Determine the [x, y] coordinate at the center of the cell enclosing the given text.  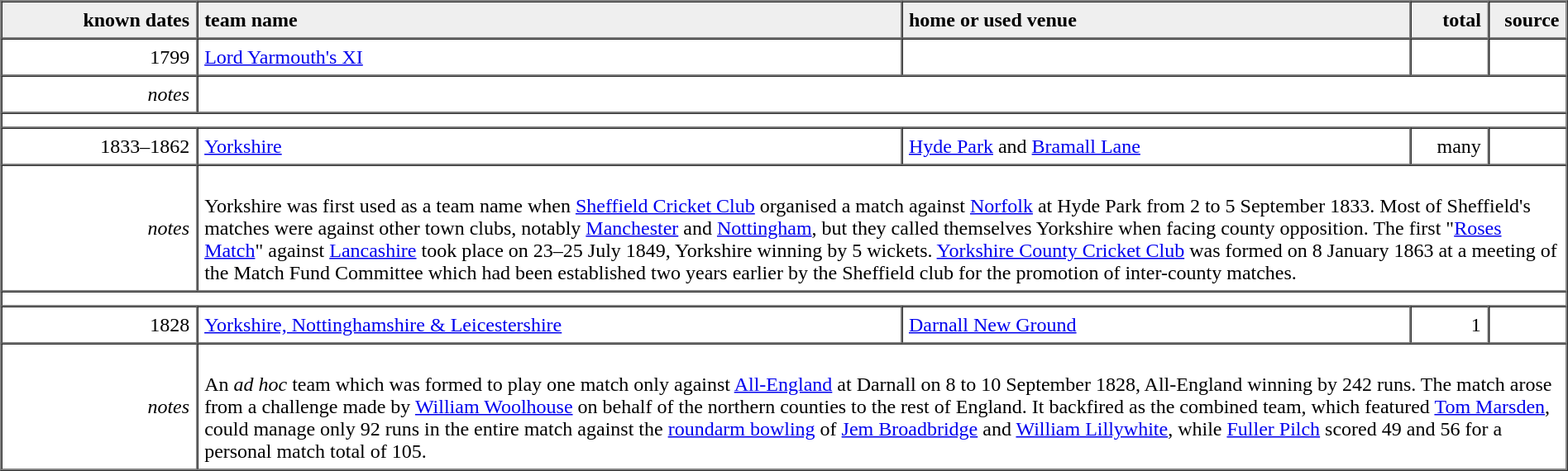
1 [1449, 324]
Darnall New Ground [1156, 324]
known dates [99, 20]
1799 [99, 56]
many [1449, 145]
Yorkshire [549, 145]
source [1528, 20]
Lord Yarmouth's XI [549, 56]
home or used venue [1156, 20]
total [1449, 20]
1828 [99, 324]
Yorkshire, Nottinghamshire & Leicestershire [549, 324]
1833–1862 [99, 145]
team name [549, 20]
Hyde Park and Bramall Lane [1156, 145]
